Provide the (X, Y) coordinate of the cell's center where the given text is located.  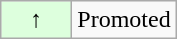
↑ (36, 20)
Promoted (124, 20)
